Locate the cell with the specified text and output its (x, y) center coordinate. 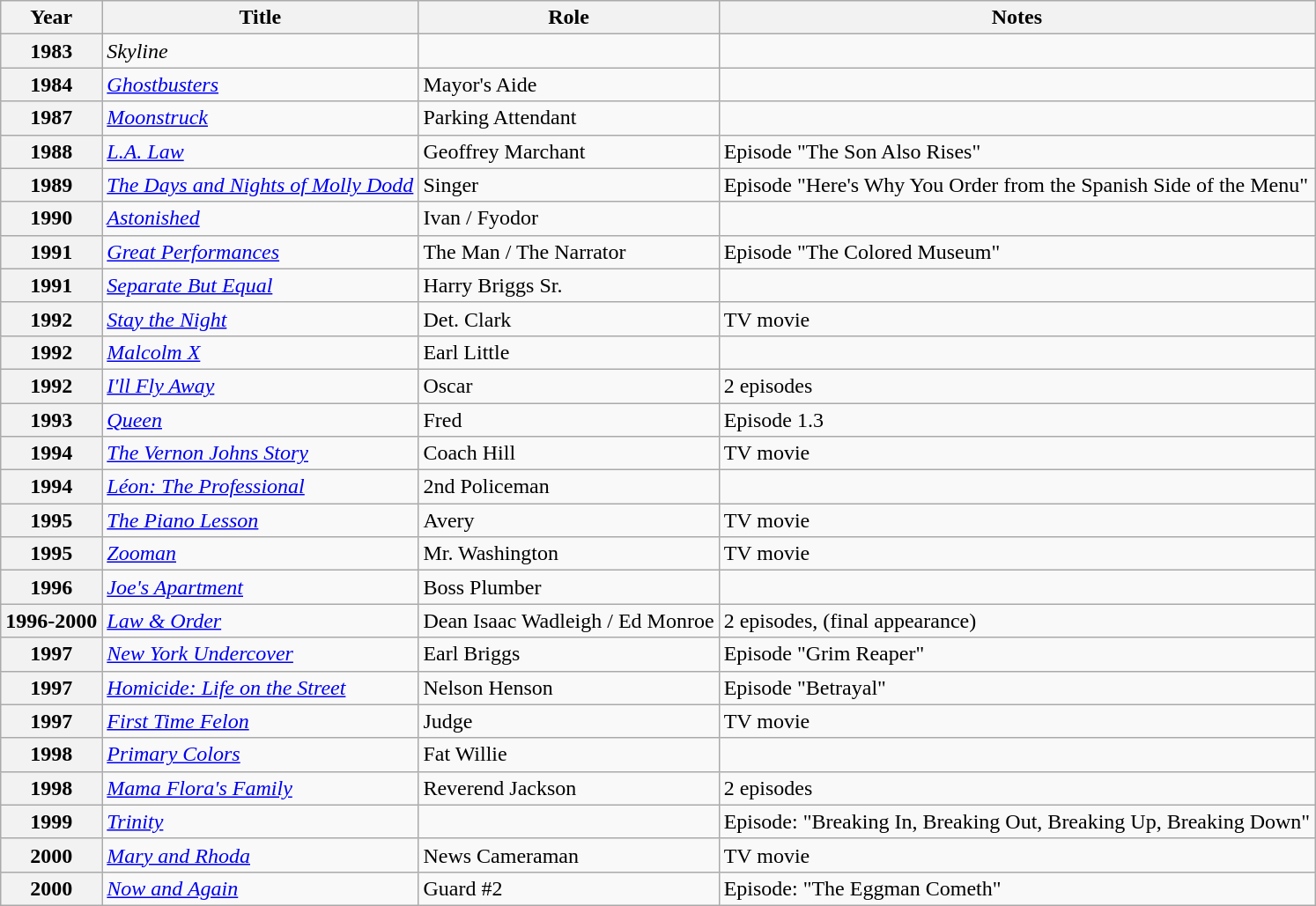
Episode "Here's Why You Order from the Spanish Side of the Menu" (1017, 185)
1983 (51, 51)
Great Performances (261, 252)
Mr. Washington (569, 554)
The Vernon Johns Story (261, 453)
Fat Willie (569, 755)
Oscar (569, 386)
Episode: "Breaking In, Breaking Out, Breaking Up, Breaking Down" (1017, 821)
Judge (569, 721)
Joe's Apartment (261, 587)
Geoffrey Marchant (569, 151)
Zooman (261, 554)
Now and Again (261, 888)
Astonished (261, 218)
Queen (261, 420)
1984 (51, 85)
1993 (51, 420)
1990 (51, 218)
Year (51, 18)
Mayor's Aide (569, 85)
1988 (51, 151)
Moonstruck (261, 118)
1987 (51, 118)
Earl Little (569, 352)
Dean Isaac Wadleigh / Ed Monroe (569, 621)
1996-2000 (51, 621)
Episode "The Colored Museum" (1017, 252)
Guard #2 (569, 888)
Title (261, 18)
Earl Briggs (569, 654)
Boss Plumber (569, 587)
Nelson Henson (569, 688)
Skyline (261, 51)
Episode 1.3 (1017, 420)
L.A. Law (261, 151)
1999 (51, 821)
Episode "The Son Also Rises" (1017, 151)
2nd Policeman (569, 487)
1989 (51, 185)
Det. Clark (569, 319)
The Man / The Narrator (569, 252)
Notes (1017, 18)
First Time Felon (261, 721)
Harry Briggs Sr. (569, 285)
Avery (569, 520)
Mary and Rhoda (261, 855)
Separate But Equal (261, 285)
Law & Order (261, 621)
Role (569, 18)
Episode: "The Eggman Cometh" (1017, 888)
Trinity (261, 821)
Léon: The Professional (261, 487)
Episode "Betrayal" (1017, 688)
New York Undercover (261, 654)
The Days and Nights of Molly Dodd (261, 185)
Ivan / Fyodor (569, 218)
Fred (569, 420)
The Piano Lesson (261, 520)
Primary Colors (261, 755)
Parking Attendant (569, 118)
1996 (51, 587)
Reverend Jackson (569, 788)
Singer (569, 185)
I'll Fly Away (261, 386)
2 episodes, (final appearance) (1017, 621)
Episode "Grim Reaper" (1017, 654)
Coach Hill (569, 453)
Homicide: Life on the Street (261, 688)
Ghostbusters (261, 85)
News Cameraman (569, 855)
Mama Flora's Family (261, 788)
Stay the Night (261, 319)
Malcolm X (261, 352)
